Identify which cell holds the provided text, then report its [x, y] central coordinate. 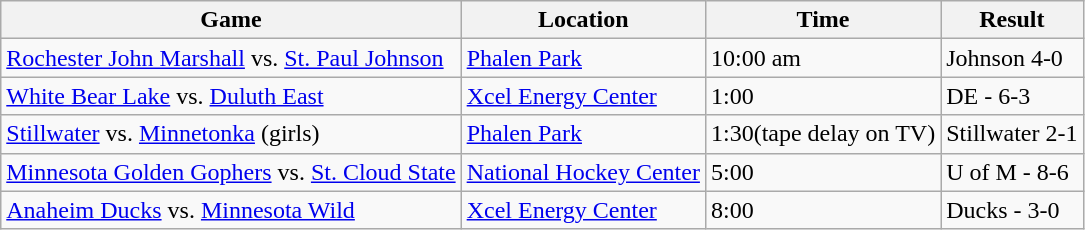
8:00 [822, 210]
Anaheim Ducks vs. Minnesota Wild [231, 210]
Game [231, 20]
Minnesota Golden Gophers vs. St. Cloud State [231, 172]
Johnson 4-0 [1012, 58]
5:00 [822, 172]
National Hockey Center [583, 172]
Time [822, 20]
DE - 6-3 [1012, 96]
U of M - 8-6 [1012, 172]
Stillwater 2-1 [1012, 134]
1:00 [822, 96]
Rochester John Marshall vs. St. Paul Johnson [231, 58]
White Bear Lake vs. Duluth East [231, 96]
Ducks - 3-0 [1012, 210]
Result [1012, 20]
Location [583, 20]
10:00 am [822, 58]
1:30(tape delay on TV) [822, 134]
Stillwater vs. Minnetonka (girls) [231, 134]
